Identify which cell holds the provided text, then report its (X, Y) central coordinate. 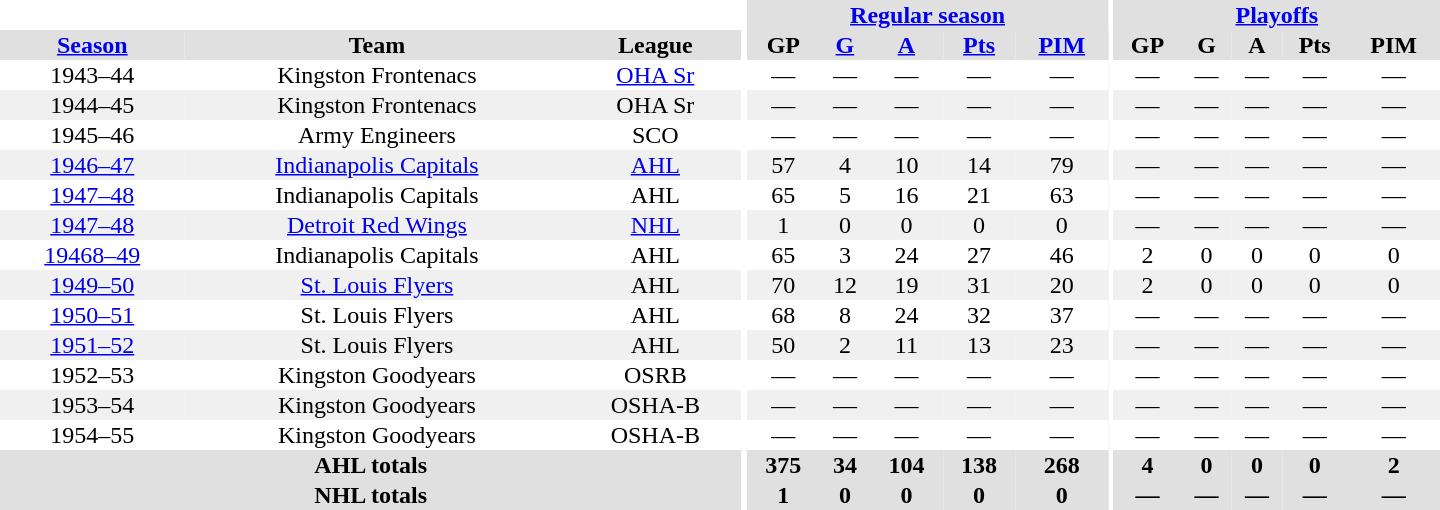
20 (1062, 285)
NHL totals (370, 495)
13 (980, 345)
10 (906, 165)
23 (1062, 345)
16 (906, 195)
138 (980, 465)
50 (784, 345)
14 (980, 165)
Team (378, 45)
12 (845, 285)
21 (980, 195)
79 (1062, 165)
Detroit Red Wings (378, 225)
8 (845, 315)
31 (980, 285)
1953–54 (92, 405)
57 (784, 165)
27 (980, 255)
OSRB (655, 375)
32 (980, 315)
Season (92, 45)
268 (1062, 465)
46 (1062, 255)
37 (1062, 315)
Playoffs (1277, 15)
Army Engineers (378, 135)
19468–49 (92, 255)
1950–51 (92, 315)
NHL (655, 225)
104 (906, 465)
Regular season (928, 15)
AHL totals (370, 465)
1949–50 (92, 285)
5 (845, 195)
11 (906, 345)
375 (784, 465)
19 (906, 285)
63 (1062, 195)
3 (845, 255)
1954–55 (92, 435)
1951–52 (92, 345)
League (655, 45)
34 (845, 465)
70 (784, 285)
1943–44 (92, 75)
1944–45 (92, 105)
1946–47 (92, 165)
1945–46 (92, 135)
68 (784, 315)
SCO (655, 135)
1952–53 (92, 375)
